Output the (x, y) coordinate of the center of the cell containing the given text.  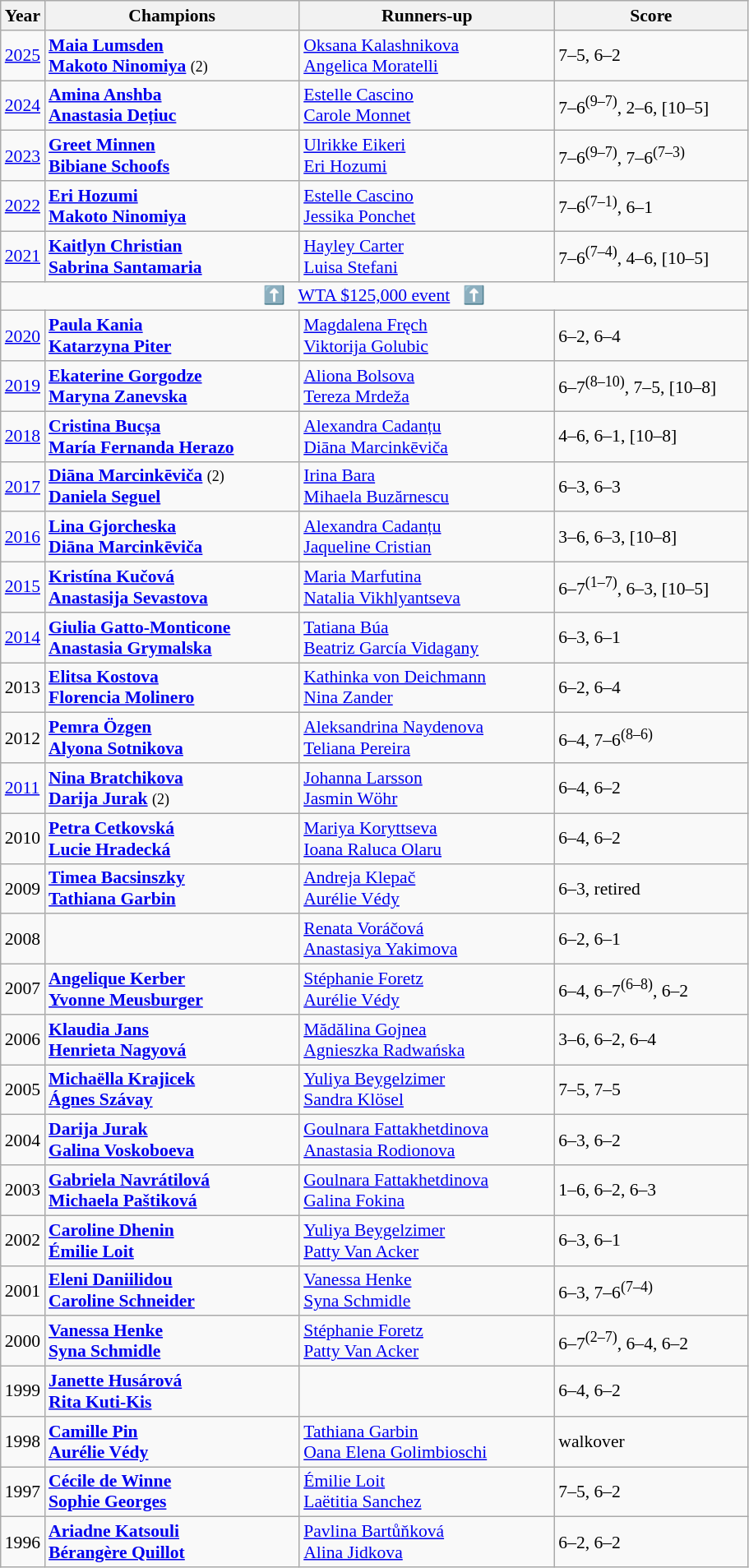
Ariadne Katsouli Bérangère Quillot (172, 1543)
3–6, 6–2, 6–4 (651, 1039)
6–7(8–10), 7–5, [10–8] (651, 386)
2015 (23, 587)
1999 (23, 1391)
Pavlina Bartůňková Alina Jidkova (427, 1543)
1997 (23, 1492)
2023 (23, 156)
1996 (23, 1543)
Hayley Carter Luisa Stefani (427, 257)
Gabriela Navrátilová Michaela Paštiková (172, 1191)
Michaëlla Krajicek Ágnes Szávay (172, 1090)
Cécile de Winne Sophie Georges (172, 1492)
Champions (172, 16)
Pemra Özgen Alyona Sotnikova (172, 738)
Estelle Cascino Carole Monnet (427, 105)
Goulnara Fattakhetdinova Galina Fokina (427, 1191)
Cristina Bucșa María Fernanda Herazo (172, 436)
Janette Husárová Rita Kuti-Kis (172, 1391)
2025 (23, 56)
6–3, 7–6(7–4) (651, 1291)
7–5, 7–5 (651, 1090)
Eri Hozumi Makoto Ninomiya (172, 206)
2016 (23, 538)
6–2, 6–2 (651, 1543)
2021 (23, 257)
Aliona Bolsova Tereza Mrdeža (427, 386)
Elitsa Kostova Florencia Molinero (172, 687)
7–6(9–7), 7–6(7–3) (651, 156)
Mariya Koryttseva Ioana Raluca Olaru (427, 839)
Stéphanie Foretz Aurélie Védy (427, 990)
7–6(7–4), 4–6, [10–5] (651, 257)
Kathinka von Deichmann Nina Zander (427, 687)
Irina Bara Mihaela Buzărnescu (427, 487)
6–3, 6–3 (651, 487)
2017 (23, 487)
Eleni Daniilidou Caroline Schneider (172, 1291)
Aleksandrina Naydenova Teliana Pereira (427, 738)
2006 (23, 1039)
2000 (23, 1342)
6–4, 6–7(6–8), 6–2 (651, 990)
2001 (23, 1291)
Petra Cetkovská Lucie Hradecká (172, 839)
2013 (23, 687)
2011 (23, 788)
Nina Bratchikova Darija Jurak (2) (172, 788)
Ekaterine Gorgodze Maryna Zanevska (172, 386)
2009 (23, 888)
Greet Minnen Bibiane Schoofs (172, 156)
Score (651, 16)
Timea Bacsinszky Tathiana Garbin (172, 888)
Magdalena Fręch Viktorija Golubic (427, 335)
Renata Voráčová Anastasiya Yakimova (427, 939)
Mădălina Gojnea Agnieszka Radwańska (427, 1039)
6–2, 6–1 (651, 939)
Goulnara Fattakhetdinova Anastasia Rodionova (427, 1140)
1–6, 6–2, 6–3 (651, 1191)
Yuliya Beygelzimer Sandra Klösel (427, 1090)
Diāna Marcinkēviča (2) Daniela Seguel (172, 487)
6–7(1–7), 6–3, [10–5] (651, 587)
Maia Lumsden Makoto Ninomiya (2) (172, 56)
Stéphanie Foretz Patty Van Acker (427, 1342)
2022 (23, 206)
Klaudia Jans Henrieta Nagyová (172, 1039)
Yuliya Beygelzimer Patty Van Acker (427, 1240)
Tathiana Garbin Oana Elena Golimbioschi (427, 1442)
Camille Pin Aurélie Védy (172, 1442)
Kristína Kučová Anastasija Sevastova (172, 587)
2008 (23, 939)
2018 (23, 436)
Alexandra Cadanțu Jaqueline Cristian (427, 538)
Year (23, 16)
7–6(7–1), 6–1 (651, 206)
Estelle Cascino Jessika Ponchet (427, 206)
Maria Marfutina Natalia Vikhlyantseva (427, 587)
Amina Anshba Anastasia Dețiuc (172, 105)
2004 (23, 1140)
2024 (23, 105)
2005 (23, 1090)
3–6, 6–3, [10–8] (651, 538)
6–4, 7–6(8–6) (651, 738)
4–6, 6–1, [10–8] (651, 436)
7–6(9–7), 2–6, [10–5] (651, 105)
2010 (23, 839)
Kaitlyn Christian Sabrina Santamaria (172, 257)
Runners-up (427, 16)
Tatiana Búa Beatriz García Vidagany (427, 638)
⬆️ WTA $125,000 event ⬆️ (375, 296)
6–3, 6–2 (651, 1140)
1998 (23, 1442)
2003 (23, 1191)
2002 (23, 1240)
2014 (23, 638)
walkover (651, 1442)
Paula Kania Katarzyna Piter (172, 335)
Andreja Klepač Aurélie Védy (427, 888)
6–3, retired (651, 888)
2012 (23, 738)
2007 (23, 990)
Oksana Kalashnikova Angelica Moratelli (427, 56)
Giulia Gatto-Monticone Anastasia Grymalska (172, 638)
2020 (23, 335)
Darija Jurak Galina Voskoboeva (172, 1140)
Ulrikke Eikeri Eri Hozumi (427, 156)
6–7(2–7), 6–4, 6–2 (651, 1342)
Caroline Dhenin Émilie Loit (172, 1240)
Lina Gjorcheska Diāna Marcinkēviča (172, 538)
2019 (23, 386)
Johanna Larsson Jasmin Wöhr (427, 788)
Alexandra Cadanțu Diāna Marcinkēviča (427, 436)
Angelique Kerber Yvonne Meusburger (172, 990)
Émilie Loit Laëtitia Sanchez (427, 1492)
